Locate the cell with the specified text and output its [x, y] center coordinate. 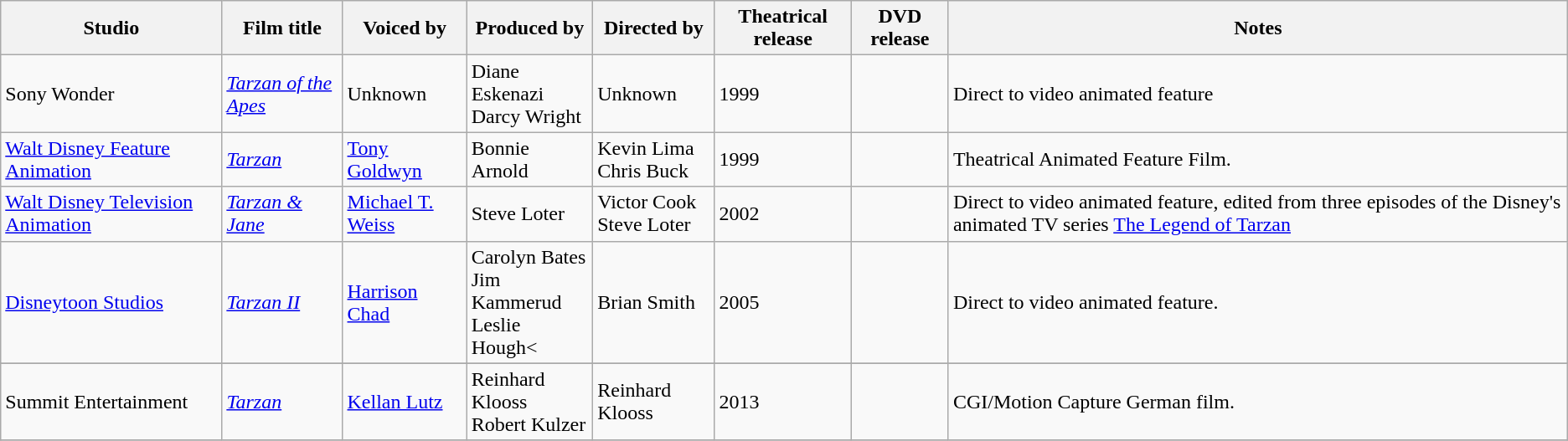
2005 [782, 302]
Kevin LimaChris Buck [653, 159]
Kellan Lutz [405, 402]
CGI/Motion Capture German film. [1258, 402]
Reinhard Klooss [653, 402]
Directed by [653, 28]
Theatrical Animated Feature Film. [1258, 159]
Tony Goldwyn [405, 159]
Summit Entertainment [111, 402]
Carolyn BatesJim KammerudLeslie Hough< [529, 302]
2002 [782, 214]
Voiced by [405, 28]
Theatrical release [782, 28]
Sony Wonder [111, 94]
Tarzan & Jane [282, 214]
Film title [282, 28]
Direct to video animated feature, edited from three episodes of the Disney's animated TV series The Legend of Tarzan [1258, 214]
Tarzan II [282, 302]
Notes [1258, 28]
Direct to video animated feature. [1258, 302]
Tarzan of the Apes [282, 94]
Walt Disney Television Animation [111, 214]
Brian Smith [653, 302]
Studio [111, 28]
Bonnie Arnold [529, 159]
DVD release [900, 28]
Michael T. Weiss [405, 214]
Diane EskenaziDarcy Wright [529, 94]
Harrison Chad [405, 302]
Direct to video animated feature [1258, 94]
Disneytoon Studios [111, 302]
Produced by [529, 28]
Victor CookSteve Loter [653, 214]
Walt Disney Feature Animation [111, 159]
2013 [782, 402]
Steve Loter [529, 214]
Reinhard KloossRobert Kulzer [529, 402]
